Extract the (X, Y) coordinate from the center of the cell holding the provided text.  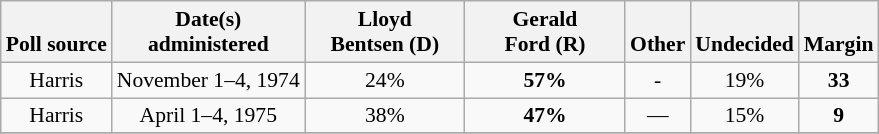
Undecided (744, 32)
19% (744, 80)
57% (545, 80)
Other (658, 32)
Margin (839, 32)
Date(s)administered (208, 32)
— (658, 116)
LloydBentsen (D) (385, 32)
38% (385, 116)
15% (744, 116)
November 1–4, 1974 (208, 80)
Poll source (56, 32)
24% (385, 80)
GeraldFord (R) (545, 32)
9 (839, 116)
47% (545, 116)
33 (839, 80)
April 1–4, 1975 (208, 116)
- (658, 80)
